Output the [x, y] coordinate of the center of the cell containing the given text.  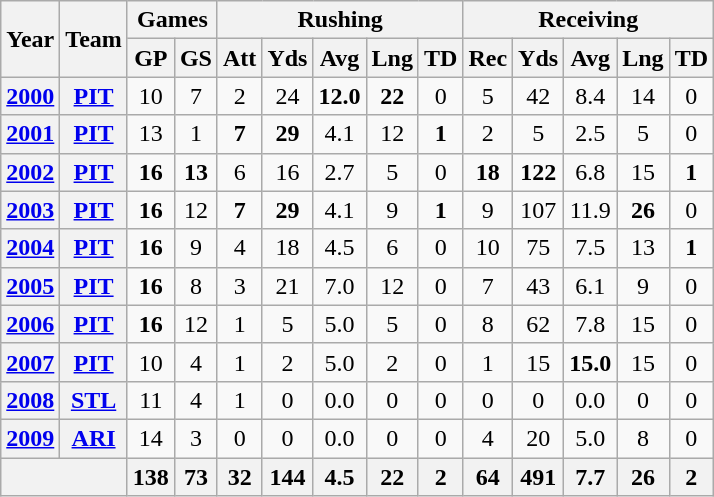
STL [94, 400]
75 [538, 248]
15.0 [590, 362]
2006 [30, 324]
GP [150, 58]
2002 [30, 172]
Team [94, 39]
Rec [488, 58]
8.4 [590, 96]
ARI [94, 438]
Receiving [588, 20]
7.8 [590, 324]
2.7 [340, 172]
24 [288, 96]
11.9 [590, 210]
Games [172, 20]
21 [288, 286]
62 [538, 324]
32 [239, 477]
12.0 [340, 96]
6.8 [590, 172]
122 [538, 172]
73 [196, 477]
2007 [30, 362]
42 [538, 96]
6.1 [590, 286]
138 [150, 477]
7.0 [340, 286]
Year [30, 39]
491 [538, 477]
2000 [30, 96]
2004 [30, 248]
107 [538, 210]
11 [150, 400]
Rushing [340, 20]
7.7 [590, 477]
64 [488, 477]
144 [288, 477]
2008 [30, 400]
20 [538, 438]
Att [239, 58]
2003 [30, 210]
2001 [30, 134]
7.5 [590, 248]
43 [538, 286]
2005 [30, 286]
2009 [30, 438]
GS [196, 58]
2.5 [590, 134]
